Locate the cell with the specified text and output its (x, y) center coordinate. 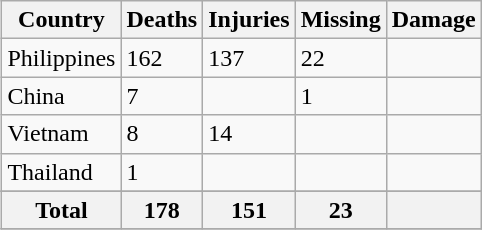
Injuries (249, 20)
Total (62, 210)
151 (249, 210)
22 (340, 58)
137 (249, 58)
162 (162, 58)
23 (340, 210)
Philippines (62, 58)
178 (162, 210)
8 (162, 134)
14 (249, 134)
7 (162, 96)
Damage (434, 20)
Thailand (62, 172)
Missing (340, 20)
Vietnam (62, 134)
China (62, 96)
Deaths (162, 20)
Country (62, 20)
